Find where the given text appears and provide that cell's center as [x, y] coordinate. 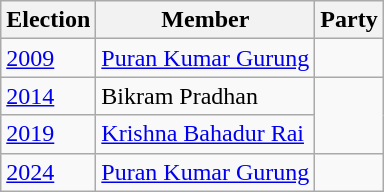
Member [206, 20]
2009 [48, 58]
Bikram Pradhan [206, 96]
2014 [48, 96]
2019 [48, 134]
2024 [48, 172]
Party [349, 20]
Krishna Bahadur Rai [206, 134]
Election [48, 20]
